From the cell containing the given text, extract its center point as [X, Y] coordinate. 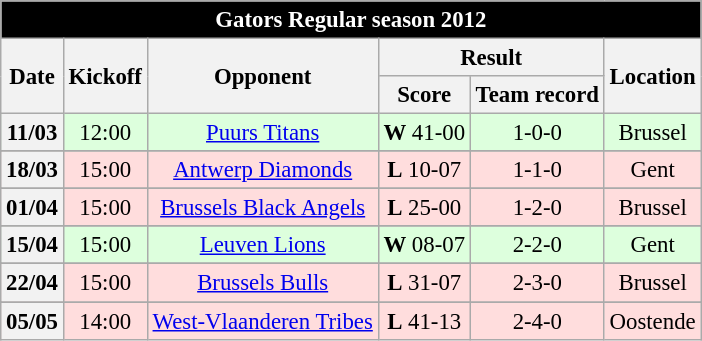
2-2-0 [537, 245]
W 08-07 [424, 245]
1-0-0 [537, 133]
01/04 [32, 208]
Date [32, 76]
West-Vlaanderen Tribes [262, 321]
12:00 [105, 133]
Opponent [262, 76]
05/05 [32, 321]
15/04 [32, 245]
Oostende [652, 321]
Kickoff [105, 76]
Score [424, 95]
Puurs Titans [262, 133]
L 31-07 [424, 283]
2-3-0 [537, 283]
Antwerp Diamonds [262, 170]
W 41-00 [424, 133]
L 25-00 [424, 208]
1-2-0 [537, 208]
Brussels Black Angels [262, 208]
Result [491, 58]
11/03 [32, 133]
Team record [537, 95]
L 10-07 [424, 170]
Gators Regular season 2012 [351, 20]
22/04 [32, 283]
18/03 [32, 170]
Leuven Lions [262, 245]
Location [652, 76]
14:00 [105, 321]
2-4-0 [537, 321]
L 41-13 [424, 321]
1-1-0 [537, 170]
Brussels Bulls [262, 283]
